Find where the given text appears and provide that cell's center as [x, y] coordinate. 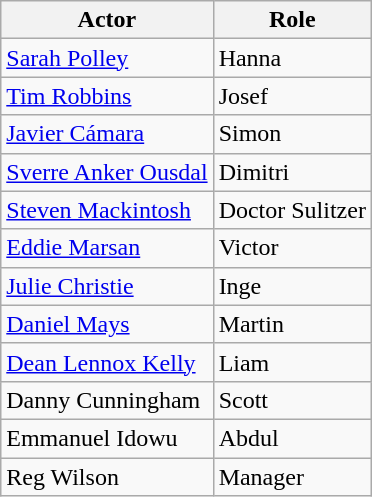
Emmanuel Idowu [107, 438]
Abdul [292, 438]
Simon [292, 134]
Manager [292, 477]
Inge [292, 286]
Reg Wilson [107, 477]
Role [292, 20]
Daniel Mays [107, 324]
Actor [107, 20]
Dean Lennox Kelly [107, 362]
Josef [292, 96]
Scott [292, 400]
Sverre Anker Ousdal [107, 172]
Dimitri [292, 172]
Sarah Polley [107, 58]
Liam [292, 362]
Tim Robbins [107, 96]
Julie Christie [107, 286]
Victor [292, 248]
Eddie Marsan [107, 248]
Hanna [292, 58]
Martin [292, 324]
Danny Cunningham [107, 400]
Doctor Sulitzer [292, 210]
Javier Cámara [107, 134]
Steven Mackintosh [107, 210]
